Locate the cell with the specified text and output its [x, y] center coordinate. 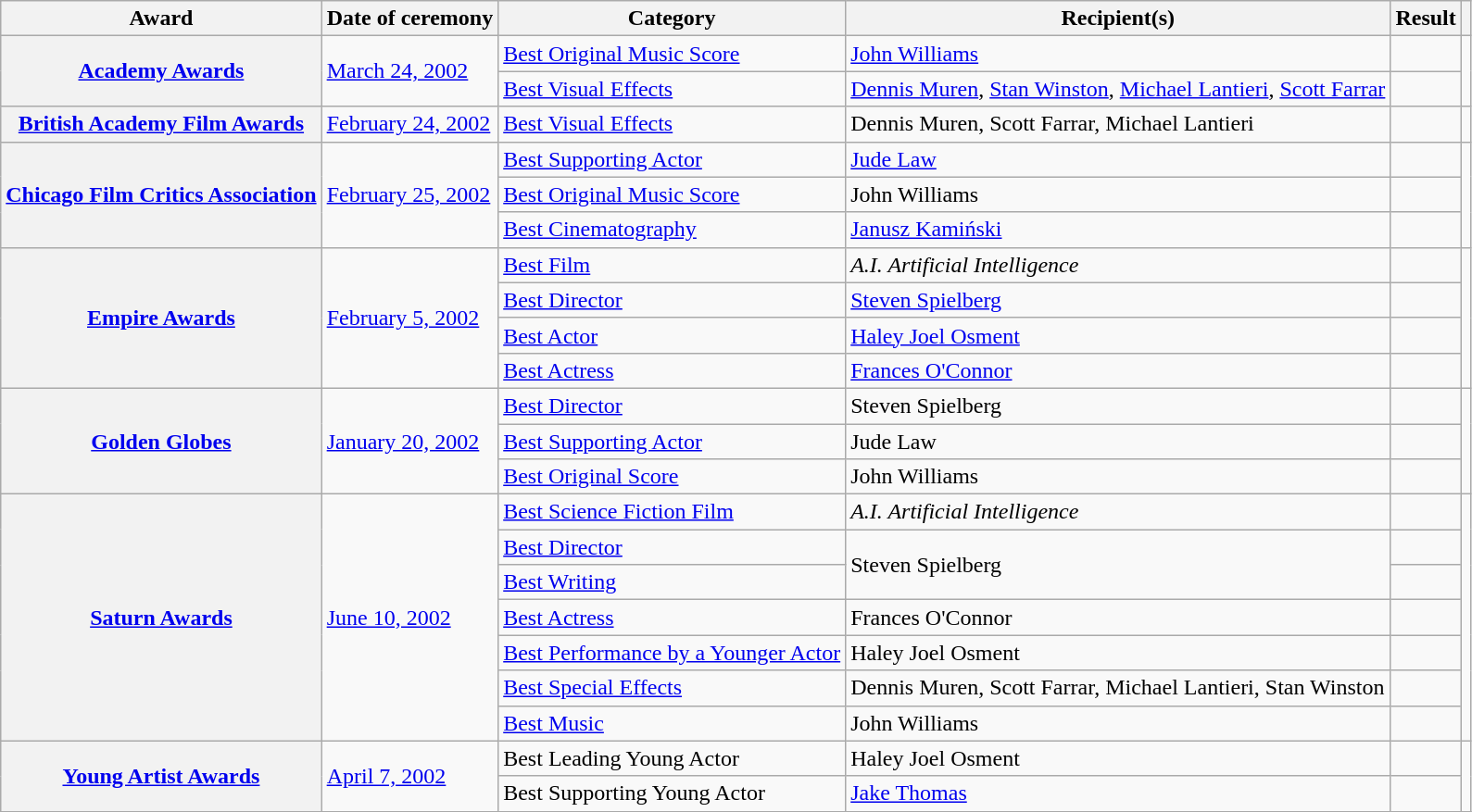
Date of ceremony [409, 19]
February 24, 2002 [409, 124]
Best Music [673, 723]
Best Science Fiction Film [673, 512]
Best Special Effects [673, 688]
Young Artist Awards [161, 776]
March 24, 2002 [409, 71]
Best Performance by a Younger Actor [673, 653]
Dennis Muren, Scott Farrar, Michael Lantieri, Stan Winston [1118, 688]
Dennis Muren, Scott Farrar, Michael Lantieri [1118, 124]
Golden Globes [161, 441]
Dennis Muren, Stan Winston, Michael Lantieri, Scott Farrar [1118, 89]
Best Cinematography [673, 230]
Result [1426, 19]
Academy Awards [161, 71]
Category [673, 19]
Award [161, 19]
Best Writing [673, 582]
January 20, 2002 [409, 441]
April 7, 2002 [409, 776]
Best Original Score [673, 477]
Best Supporting Young Actor [673, 793]
February 5, 2002 [409, 318]
Recipient(s) [1118, 19]
British Academy Film Awards [161, 124]
Best Actor [673, 335]
June 10, 2002 [409, 618]
February 25, 2002 [409, 194]
Best Film [673, 265]
Saturn Awards [161, 618]
Jake Thomas [1118, 793]
Janusz Kamiński [1118, 230]
Empire Awards [161, 318]
Chicago Film Critics Association [161, 194]
Best Leading Young Actor [673, 758]
